Detect which cell encompasses the target text, then output its (x, y) center coordinate. 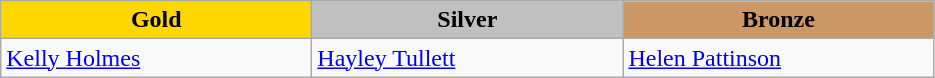
Bronze (778, 20)
Gold (156, 20)
Kelly Holmes (156, 58)
Helen Pattinson (778, 58)
Hayley Tullett (468, 58)
Silver (468, 20)
